Return the [x, y] coordinate for the center point of the cell that contains the specified text.  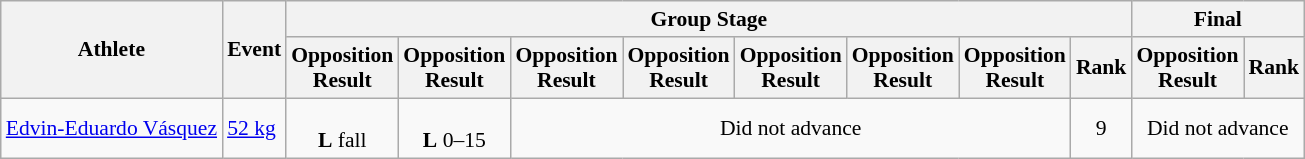
L fall [342, 128]
52 kg [254, 128]
Group Stage [708, 19]
Final [1218, 19]
9 [1102, 128]
Edvin-Eduardo Vásquez [112, 128]
Athlete [112, 50]
L 0–15 [454, 128]
Event [254, 50]
